Provide the [x, y] coordinate of the cell's center where the given text is located.  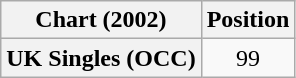
Position [248, 20]
UK Singles (OCC) [101, 58]
99 [248, 58]
Chart (2002) [101, 20]
